Determine the [X, Y] coordinate at the center of the cell enclosing the given text.  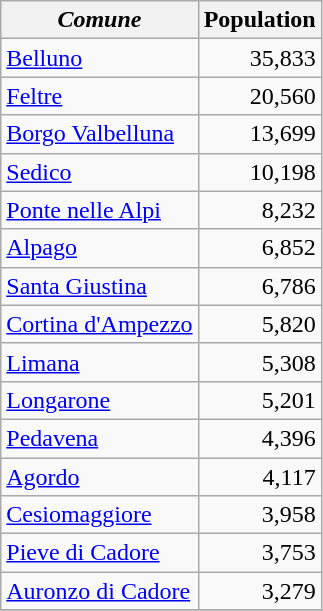
20,560 [260, 96]
Feltre [100, 96]
13,699 [260, 134]
Comune [100, 20]
8,232 [260, 210]
3,753 [260, 553]
5,820 [260, 324]
Longarone [100, 400]
3,958 [260, 515]
Sedico [100, 172]
4,117 [260, 477]
Belluno [100, 58]
Pieve di Cadore [100, 553]
Cesiomaggiore [100, 515]
Auronzo di Cadore [100, 591]
Agordo [100, 477]
10,198 [260, 172]
Limana [100, 362]
Pedavena [100, 438]
6,786 [260, 286]
3,279 [260, 591]
5,308 [260, 362]
Population [260, 20]
5,201 [260, 400]
Ponte nelle Alpi [100, 210]
6,852 [260, 248]
35,833 [260, 58]
Santa Giustina [100, 286]
Borgo Valbelluna [100, 134]
Cortina d'Ampezzo [100, 324]
4,396 [260, 438]
Alpago [100, 248]
